Find where the given text appears and provide that cell's center as (x, y) coordinate. 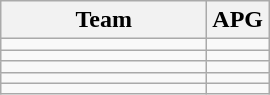
Team (104, 20)
APG (238, 20)
